Capture the cell that displays the provided text and extract its (x, y) central coordinate. 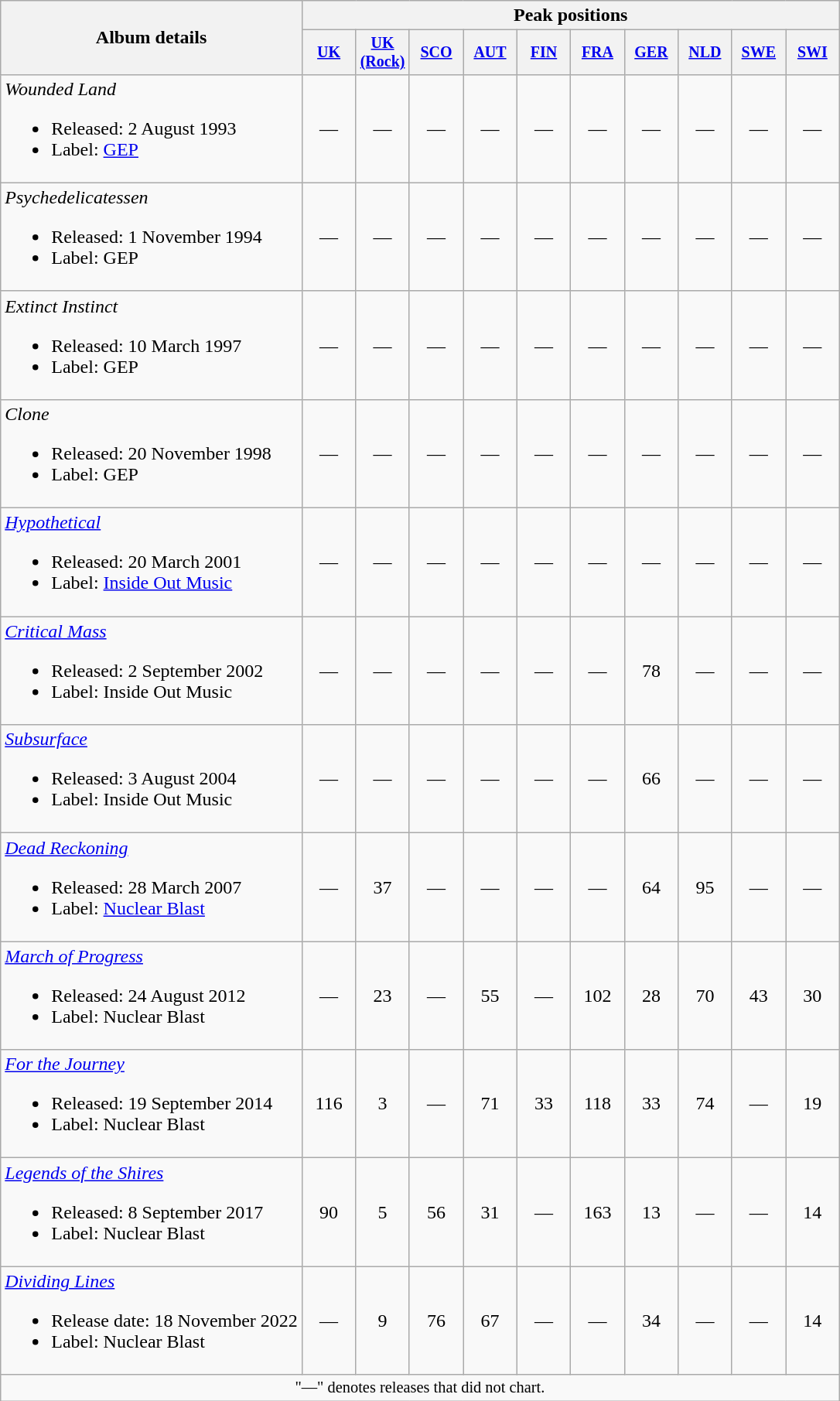
37 (382, 887)
34 (651, 1321)
78 (651, 671)
3 (382, 1104)
13 (651, 1212)
"—" denotes releases that did not chart. (420, 1388)
Album details (152, 38)
30 (812, 996)
163 (597, 1212)
March of ProgressReleased: 24 August 2012Label: Nuclear Blast (152, 996)
NLD (705, 53)
70 (705, 996)
SubsurfaceReleased: 3 August 2004Label: Inside Out Music (152, 779)
SWE (758, 53)
23 (382, 996)
GER (651, 53)
64 (651, 887)
102 (597, 996)
28 (651, 996)
UK (328, 53)
55 (490, 996)
95 (705, 887)
74 (705, 1104)
9 (382, 1321)
Dead ReckoningReleased: 28 March 2007Label: Nuclear Blast (152, 887)
FIN (543, 53)
HypotheticalReleased: 20 March 2001Label: Inside Out Music (152, 562)
116 (328, 1104)
19 (812, 1104)
Critical MassReleased: 2 September 2002Label: Inside Out Music (152, 671)
Wounded LandReleased: 2 August 1993Label: GEP (152, 128)
67 (490, 1321)
71 (490, 1104)
CloneReleased: 20 November 1998Label: GEP (152, 453)
5 (382, 1212)
PsychedelicatessenReleased: 1 November 1994Label: GEP (152, 237)
31 (490, 1212)
For the JourneyReleased: 19 September 2014Label: Nuclear Blast (152, 1104)
66 (651, 779)
Dividing LinesRelease date: 18 November 2022Label: Nuclear Blast (152, 1321)
SCO (436, 53)
43 (758, 996)
Peak positions (571, 15)
Legends of the ShiresReleased: 8 September 2017Label: Nuclear Blast (152, 1212)
FRA (597, 53)
56 (436, 1212)
AUT (490, 53)
118 (597, 1104)
SWI (812, 53)
Extinct InstinctReleased: 10 March 1997Label: GEP (152, 345)
UK (Rock) (382, 53)
76 (436, 1321)
90 (328, 1212)
